Detect which cell encompasses the target text, then output its (x, y) center coordinate. 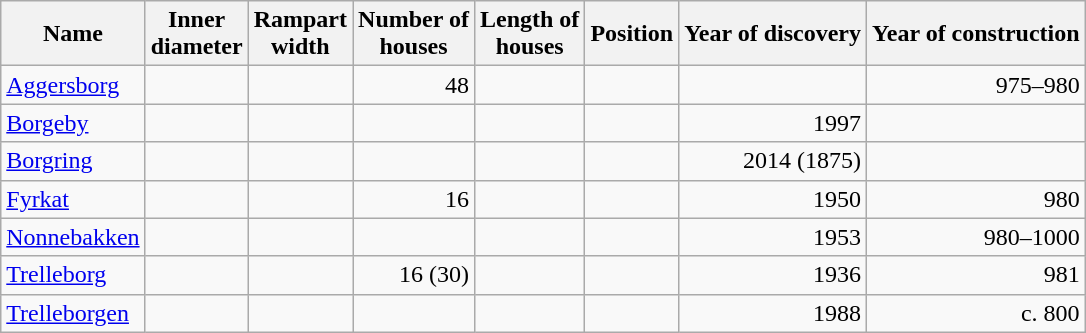
Trelleborgen (73, 313)
Innerdiameter (196, 34)
Trelleborg (73, 275)
16 (414, 199)
c. 800 (976, 313)
Year of construction (976, 34)
980–1000 (976, 237)
Aggersborg (73, 85)
1988 (773, 313)
Rampartwidth (300, 34)
Name (73, 34)
1936 (773, 275)
981 (976, 275)
Borgring (73, 161)
Length ofhouses (529, 34)
16 (30) (414, 275)
1997 (773, 123)
975–980 (976, 85)
Nonnebakken (73, 237)
Borgeby (73, 123)
Position (632, 34)
Number ofhouses (414, 34)
980 (976, 199)
Fyrkat (73, 199)
Year of discovery (773, 34)
1953 (773, 237)
2014 (1875) (773, 161)
1950 (773, 199)
48 (414, 85)
